Find where the given text appears and provide that cell's center as (X, Y) coordinate. 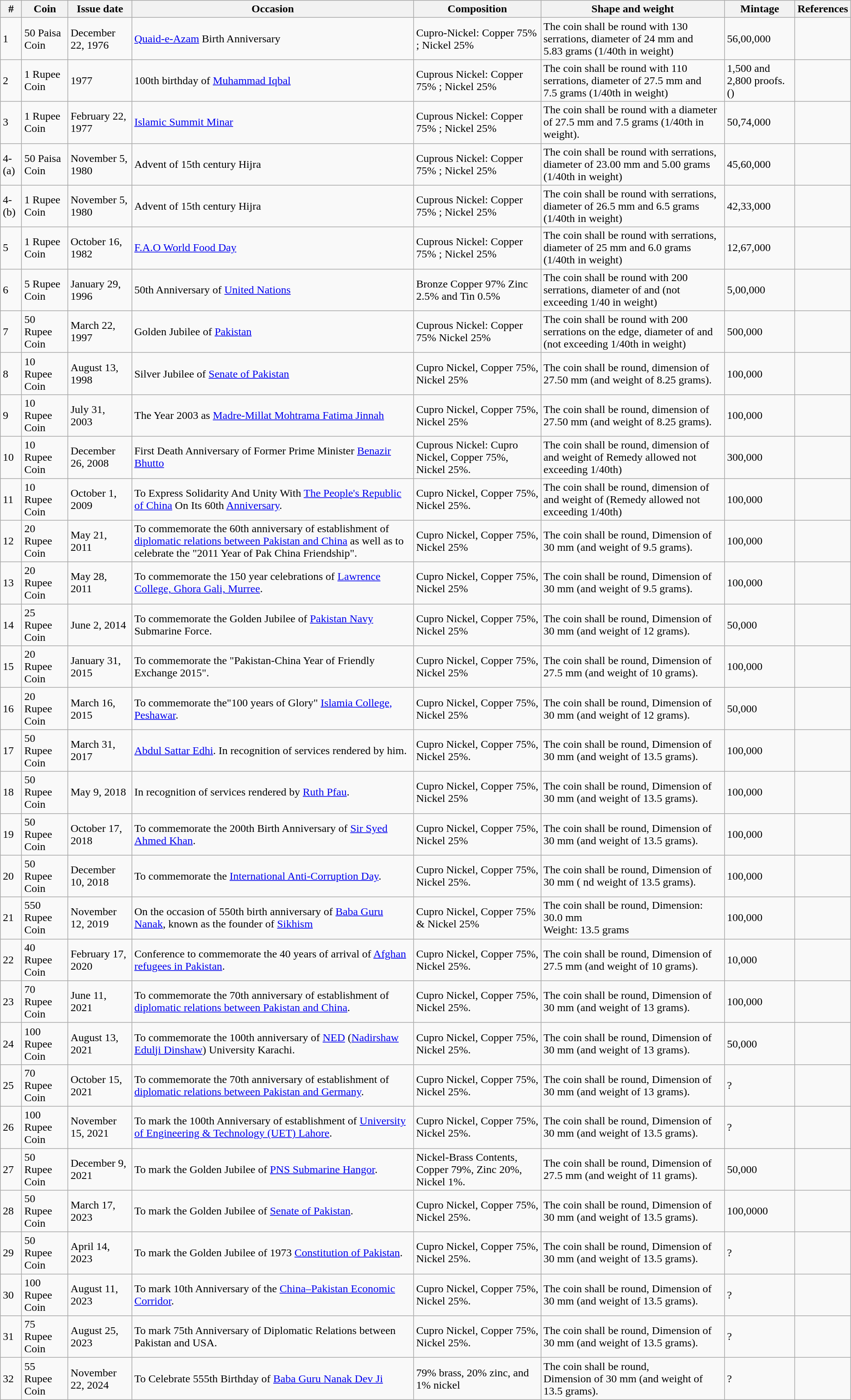
August 11, 2023 (100, 1295)
Islamic Summit Minar (273, 122)
Cupro-Nickel: Copper 75% ; Nickel 25% (477, 39)
To commemorate the 70th anniversary of establishment of diplomatic relations between Pakistan and Germany. (273, 1085)
The coin shall be round,Dimension of 30 mm (and weight of 13.5 grams). (633, 1379)
June 11, 2021 (100, 1002)
The coin shall be round with serrations, diameter of 25 mm and 6.0 grams (1/40th in weight) (633, 248)
To commemorate the 150 year celebrations of Lawrence College, Ghora Gali, Murree. (273, 583)
May 21, 2011 (100, 541)
25 (11, 1085)
August 25, 2023 (100, 1337)
5 (11, 248)
To Express Solidarity And Unity With The People's Republic of China On Its 60th Anniversary. (273, 499)
The coin shall be round, Dimension: 30.0 mmWeight: 13.5 grams (633, 918)
300,000 (760, 457)
The Year 2003 as Madre-Millat Mohtrama Fatima Jinnah (273, 415)
Mintage (760, 9)
Bronze Copper 97% Zinc 2.5% and Tin 0.5% (477, 290)
October 17, 2018 (100, 834)
24 (11, 1043)
22 (11, 960)
To commemorate the 200th Birth Anniversary of Sir Syed Ahmed Khan. (273, 834)
10,000 (760, 960)
The coin shall be round with 200 serrations, diameter of and (not exceeding 1/40 in weight) (633, 290)
12,67,000 (760, 248)
1977 (100, 81)
13 (11, 583)
50th Anniversary of United Nations (273, 290)
40 Rupee Coin (45, 960)
32 (11, 1379)
18 (11, 792)
F.A.O World Food Day (273, 248)
First Death Anniversary of Former Prime Minister Benazir Bhutto (273, 457)
The coin shall be round with 200 serrations on the edge, diameter of and (not exceeding 1/40th in weight) (633, 332)
Cupro Nickel, Copper 75% & Nickel 25% (477, 918)
To commemorate the 70th anniversary of establishment of diplomatic relations between Pakistan and China. (273, 1002)
To commemorate the Golden Jubilee of Pakistan Navy Submarine Force. (273, 625)
Conference to commemorate the 40 years of arrival of Afghan refugees in Pakistan. (273, 960)
55 Rupee Coin (45, 1379)
42,33,000 (760, 206)
2 (11, 81)
14 (11, 625)
On the occasion of 550th birth anniversary of Baba Guru Nanak, known as the founder of Sikhism (273, 918)
The coin shall be round, dimension of and weight of (Remedy allowed not exceeding 1/40th) (633, 499)
To commemorate the International Anti-Corruption Day. (273, 876)
Issue date (100, 9)
100,0000 (760, 1211)
19 (11, 834)
21 (11, 918)
To commemorate the 100th anniversary of NED (Nadirshaw Edulji Dinshaw) University Karachi. (273, 1043)
The coin shall be round with serrations, diameter of 26.5 mm and 6.5 grams (1/40th in weight) (633, 206)
The coin shall be round with 110 serrations, diameter of 27.5 mm and 7.5 grams (1/40th in weight) (633, 81)
9 (11, 415)
79% brass, 20% zinc, and 1% nickel (477, 1379)
Composition (477, 9)
January 31, 2015 (100, 667)
500,000 (760, 332)
56,00,000 (760, 39)
October 15, 2021 (100, 1085)
6 (11, 290)
Occasion (273, 9)
March 22, 1997 (100, 332)
To mark the 100th Anniversary of establishment of University of Engineering & Technology (UET) Lahore. (273, 1127)
Nickel-Brass Contents, Copper 79%, Zinc 20%, Nickel 1%. (477, 1169)
October 16, 1982 (100, 248)
May 9, 2018 (100, 792)
March 17, 2023 (100, 1211)
8 (11, 373)
Quaid-e-Azam Birth Anniversary (273, 39)
To commemorate the "Pakistan-China Year of Friendly Exchange 2015". (273, 667)
29 (11, 1253)
26 (11, 1127)
To mark the Golden Jubilee of 1973 Constitution of Pakistan. (273, 1253)
10 (11, 457)
4- (b) (11, 206)
4- (a) (11, 164)
Cuprous Nickel: Copper 75% Nickel 25% (477, 332)
31 (11, 1337)
Silver Jubilee of Senate of Pakistan (273, 373)
References (823, 9)
28 (11, 1211)
February 17, 2020 (100, 960)
March 31, 2017 (100, 750)
October 1, 2009 (100, 499)
April 14, 2023 (100, 1253)
January 29, 1996 (100, 290)
5 Rupee Coin (45, 290)
75 Rupee Coin (45, 1337)
February 22, 1977 (100, 122)
550 Rupee Coin (45, 918)
December 22, 1976 (100, 39)
December 26, 2008 (100, 457)
To mark 75th Anniversary of Diplomatic Relations between Pakistan and USA. (273, 1337)
March 16, 2015 (100, 709)
20 (11, 876)
11 (11, 499)
July 31, 2003 (100, 415)
November 15, 2021 (100, 1127)
Abdul Sattar Edhi. In recognition of services rendered by him. (273, 750)
# (11, 9)
June 2, 2014 (100, 625)
23 (11, 1002)
November 22, 2024 (100, 1379)
December 9, 2021 (100, 1169)
August 13, 2021 (100, 1043)
To commemorate the"100 years of Glory" Islamia College, Peshawar. (273, 709)
7 (11, 332)
Cuprous Nickel: Cupro Nickel, Copper 75%, Nickel 25%. (477, 457)
5,00,000 (760, 290)
1 (11, 39)
25 Rupee Coin (45, 625)
Golden Jubilee of Pakistan (273, 332)
16 (11, 709)
The coin shall be round with 130 serrations, diameter of 24 mm and 5.83 grams (1/40th in weight) (633, 39)
The coin shall be round with a diameter of 27.5 mm and 7.5 grams (1/40th in weight). (633, 122)
To Celebrate 555th Birthday of Baba Guru Nanak Dev Ji (273, 1379)
The coin shall be round, Dimension of 30 mm ( nd weight of 13.5 grams). (633, 876)
1,500 and 2,800 proofs. () (760, 81)
3 (11, 122)
17 (11, 750)
50,74,000 (760, 122)
May 28, 2011 (100, 583)
The coin shall be round, dimension of and weight of Remedy allowed not exceeding 1/40th) (633, 457)
Coin (45, 9)
12 (11, 541)
Shape and weight (633, 9)
30 (11, 1295)
December 10, 2018 (100, 876)
To mark 10th Anniversary of the China–Pakistan Economic Corridor. (273, 1295)
The coin shall be round with serrations, diameter of 23.00 mm and 5.00 grams (1/40th in weight) (633, 164)
August 13, 1998 (100, 373)
To mark the Golden Jubilee of Senate of Pakistan. (273, 1211)
The coin shall be round, Dimension of 27.5 mm (and weight of 11 grams). (633, 1169)
November 12, 2019 (100, 918)
To mark the Golden Jubilee of PNS Submarine Hangor. (273, 1169)
27 (11, 1169)
15 (11, 667)
In recognition of services rendered by Ruth Pfau. (273, 792)
100th birthday of Muhammad Iqbal (273, 81)
45,60,000 (760, 164)
